Output the (X, Y) coordinate of the center of the cell containing the given text.  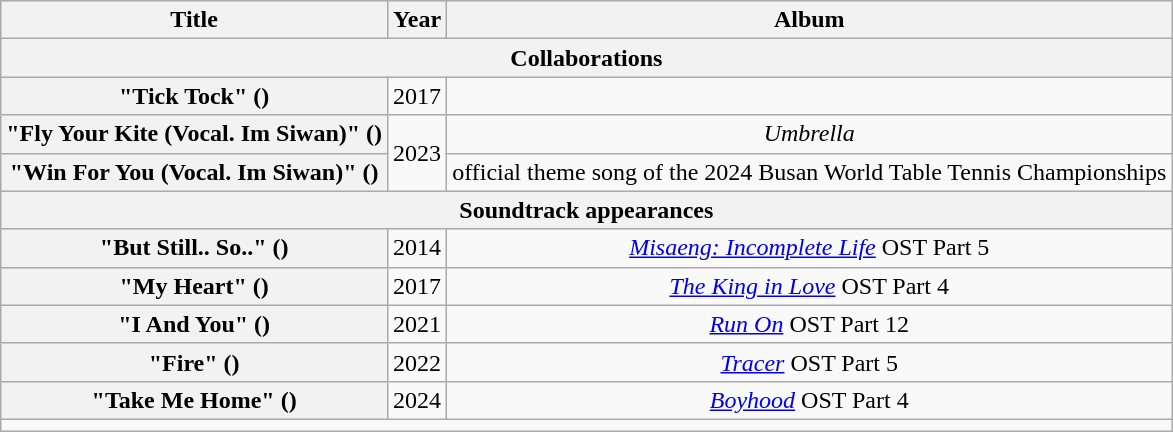
Collaborations (586, 58)
"Take Me Home" () (194, 400)
2024 (418, 400)
Year (418, 20)
"Win For You (Vocal. Im Siwan)" () (194, 172)
Tracer OST Part 5 (810, 362)
official theme song of the 2024 Busan World Table Tennis Championships (810, 172)
"But Still.. So.." () (194, 248)
2021 (418, 324)
2014 (418, 248)
Title (194, 20)
Soundtrack appearances (586, 210)
Boyhood OST Part 4 (810, 400)
"I And You" () (194, 324)
"Fire" () (194, 362)
"My Heart" () (194, 286)
Umbrella (810, 134)
Album (810, 20)
The King in Love OST Part 4 (810, 286)
"Tick Tock" () (194, 96)
"Fly Your Kite (Vocal. Im Siwan)" () (194, 134)
Run On OST Part 12 (810, 324)
2023 (418, 153)
Misaeng: Incomplete Life OST Part 5 (810, 248)
2022 (418, 362)
